Return the [X, Y] coordinate for the center point of the cell that contains the specified text.  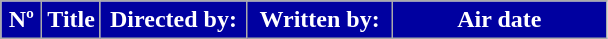
Directed by: [173, 20]
Title [72, 20]
Written by: [319, 20]
Air date [500, 20]
Nº [22, 20]
